Extract the (x, y) coordinate from the center of the cell holding the provided text.  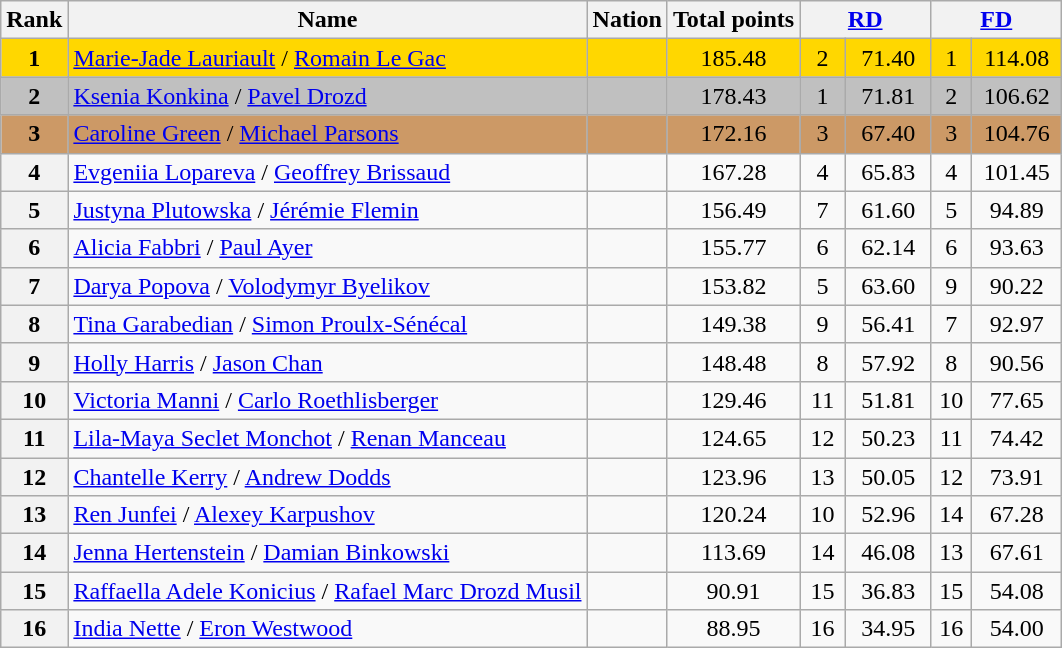
Marie-Jade Lauriault / Romain Le Gac (328, 58)
Evgeniia Lopareva / Geoffrey Brissaud (328, 172)
148.48 (733, 362)
156.49 (733, 210)
101.45 (1017, 172)
Ksenia Konkina / Pavel Drozd (328, 96)
Rank (34, 20)
167.28 (733, 172)
62.14 (888, 248)
FD (996, 20)
34.95 (888, 629)
113.69 (733, 553)
Name (328, 20)
120.24 (733, 515)
77.65 (1017, 400)
Darya Popova / Volodymyr Byelikov (328, 286)
90.56 (1017, 362)
92.97 (1017, 324)
88.95 (733, 629)
Nation (627, 20)
Lila-Maya Seclet Monchot / Renan Manceau (328, 438)
67.28 (1017, 515)
104.76 (1017, 134)
Justyna Plutowska / Jérémie Flemin (328, 210)
73.91 (1017, 477)
149.38 (733, 324)
54.08 (1017, 591)
51.81 (888, 400)
Ren Junfei / Alexey Karpushov (328, 515)
63.60 (888, 286)
Victoria Manni / Carlo Roethlisberger (328, 400)
Tina Garabedian / Simon Proulx-Sénécal (328, 324)
India Nette / Eron Westwood (328, 629)
Jenna Hertenstein / Damian Binkowski (328, 553)
52.96 (888, 515)
172.16 (733, 134)
67.61 (1017, 553)
123.96 (733, 477)
67.40 (888, 134)
56.41 (888, 324)
90.22 (1017, 286)
50.23 (888, 438)
90.91 (733, 591)
71.81 (888, 96)
Raffaella Adele Konicius / Rafael Marc Drozd Musil (328, 591)
61.60 (888, 210)
71.40 (888, 58)
124.65 (733, 438)
Holly Harris / Jason Chan (328, 362)
74.42 (1017, 438)
Caroline Green / Michael Parsons (328, 134)
50.05 (888, 477)
57.92 (888, 362)
Total points (733, 20)
Chantelle Kerry / Andrew Dodds (328, 477)
94.89 (1017, 210)
185.48 (733, 58)
Alicia Fabbri / Paul Ayer (328, 248)
106.62 (1017, 96)
RD (866, 20)
178.43 (733, 96)
155.77 (733, 248)
65.83 (888, 172)
129.46 (733, 400)
114.08 (1017, 58)
36.83 (888, 591)
93.63 (1017, 248)
54.00 (1017, 629)
153.82 (733, 286)
46.08 (888, 553)
